Detect which cell encompasses the target text, then output its [X, Y] center coordinate. 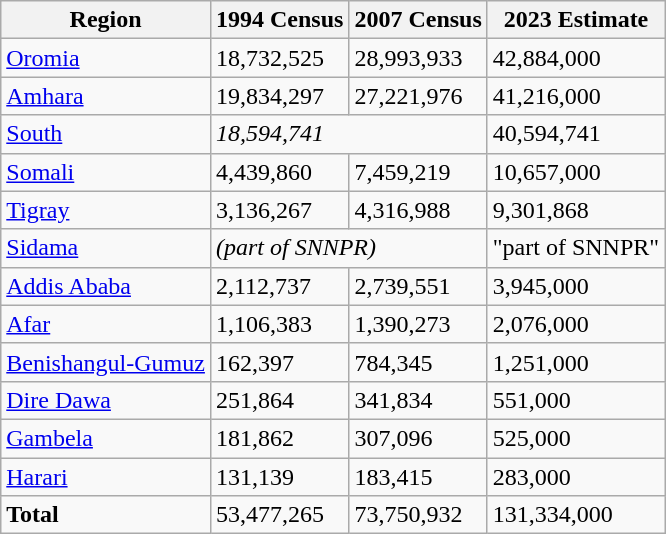
Harari [106, 477]
10,657,000 [576, 172]
"part of SNNPR" [576, 248]
Afar [106, 324]
53,477,265 [279, 515]
3,136,267 [279, 210]
525,000 [576, 438]
551,000 [576, 400]
Total [106, 515]
2,076,000 [576, 324]
341,834 [418, 400]
181,862 [279, 438]
183,415 [418, 477]
131,334,000 [576, 515]
Gambela [106, 438]
1,106,383 [279, 324]
73,750,932 [418, 515]
Somali [106, 172]
307,096 [418, 438]
4,439,860 [279, 172]
162,397 [279, 362]
Tigray [106, 210]
Addis Ababa [106, 286]
7,459,219 [418, 172]
40,594,741 [576, 134]
18,594,741 [348, 134]
42,884,000 [576, 58]
2023 Estimate [576, 20]
18,732,525 [279, 58]
283,000 [576, 477]
1,251,000 [576, 362]
1994 Census [279, 20]
2007 Census [418, 20]
28,993,933 [418, 58]
Region [106, 20]
784,345 [418, 362]
9,301,868 [576, 210]
27,221,976 [418, 96]
19,834,297 [279, 96]
(part of SNNPR) [348, 248]
2,739,551 [418, 286]
1,390,273 [418, 324]
131,139 [279, 477]
Benishangul-Gumuz [106, 362]
4,316,988 [418, 210]
Sidama [106, 248]
3,945,000 [576, 286]
Oromia [106, 58]
251,864 [279, 400]
41,216,000 [576, 96]
Dire Dawa [106, 400]
2,112,737 [279, 286]
South [106, 134]
Amhara [106, 96]
